Provide the (X, Y) coordinate of the cell's center where the given text is located.  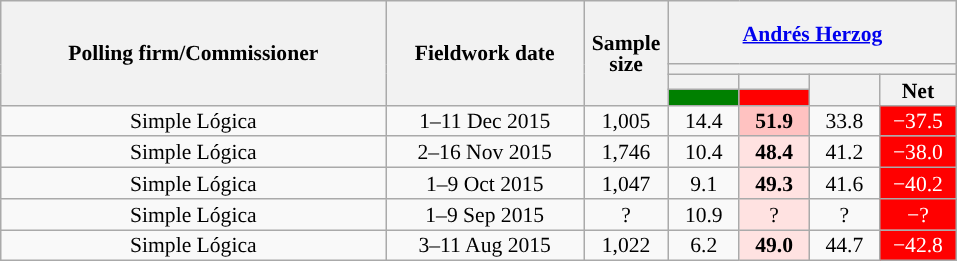
51.9 (774, 120)
1–11 Dec 2015 (485, 120)
2–16 Nov 2015 (485, 152)
41.6 (844, 184)
14.4 (704, 120)
49.3 (774, 184)
Fieldwork date (485, 53)
9.1 (704, 184)
Polling firm/Commissioner (194, 53)
44.7 (844, 246)
10.9 (704, 214)
41.2 (844, 152)
49.0 (774, 246)
Andrés Herzog (813, 32)
1–9 Sep 2015 (485, 214)
Net (918, 90)
1,005 (626, 120)
1,746 (626, 152)
1–9 Oct 2015 (485, 184)
33.8 (844, 120)
−42.8 (918, 246)
−38.0 (918, 152)
48.4 (774, 152)
−40.2 (918, 184)
1,022 (626, 246)
−? (918, 214)
6.2 (704, 246)
10.4 (704, 152)
−37.5 (918, 120)
Sample size (626, 53)
1,047 (626, 184)
3–11 Aug 2015 (485, 246)
